Return the [X, Y] coordinate for the center point of the cell that contains the specified text.  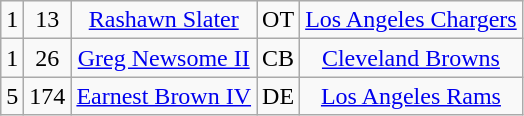
174 [48, 96]
Earnest Brown IV [164, 96]
5 [12, 96]
DE [278, 96]
13 [48, 20]
Cleveland Browns [412, 58]
Rashawn Slater [164, 20]
Los Angeles Chargers [412, 20]
26 [48, 58]
Greg Newsome II [164, 58]
Los Angeles Rams [412, 96]
OT [278, 20]
CB [278, 58]
